Determine the [X, Y] coordinate at the center of the cell enclosing the given text.  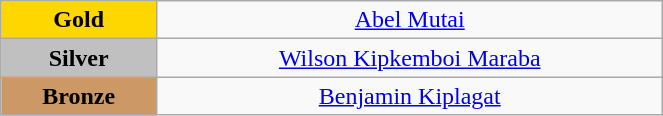
Bronze [79, 96]
Gold [79, 20]
Benjamin Kiplagat [410, 96]
Wilson Kipkemboi Maraba [410, 58]
Silver [79, 58]
Abel Mutai [410, 20]
